Capture the cell that displays the provided text and extract its [x, y] central coordinate. 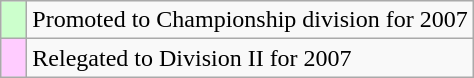
Promoted to Championship division for 2007 [250, 20]
Relegated to Division II for 2007 [250, 58]
